Detect which cell encompasses the target text, then output its [X, Y] center coordinate. 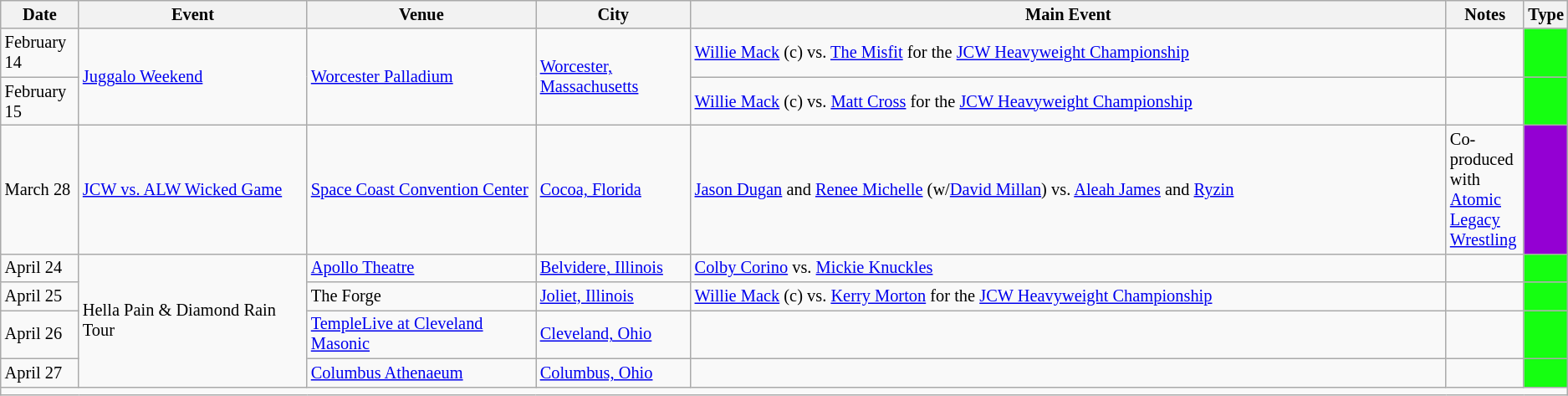
Notes [1485, 14]
Joliet, Illinois [614, 296]
TempleLive at Cleveland Masonic [421, 334]
City [614, 14]
April 27 [40, 373]
Willie Mack (c) vs. Matt Cross for the JCW Heavyweight Championship [1069, 101]
Hella Pain & Diamond Rain Tour [192, 320]
April 26 [40, 334]
Venue [421, 14]
Type [1545, 14]
Columbus, Ohio [614, 373]
Willie Mack (c) vs. The Misfit for the JCW Heavyweight Championship [1069, 53]
Willie Mack (c) vs. Kerry Morton for the JCW Heavyweight Championship [1069, 296]
Date [40, 14]
Worcester Palladium [421, 77]
Belvidere, Illinois [614, 268]
February 15 [40, 101]
Co-produced with Atomic Legacy Wrestling [1485, 189]
Event [192, 14]
JCW vs. ALW Wicked Game [192, 189]
The Forge [421, 296]
March 28 [40, 189]
Cocoa, Florida [614, 189]
Main Event [1069, 14]
Columbus Athenaeum [421, 373]
Cleveland, Ohio [614, 334]
Colby Corino vs. Mickie Knuckles [1069, 268]
Apollo Theatre [421, 268]
February 14 [40, 53]
Juggalo Weekend [192, 77]
Worcester, Massachusetts [614, 77]
Space Coast Convention Center [421, 189]
Jason Dugan and Renee Michelle (w/David Millan) vs. Aleah James and Ryzin [1069, 189]
April 24 [40, 268]
April 25 [40, 296]
